Locate the cell with the specified text and output its (x, y) center coordinate. 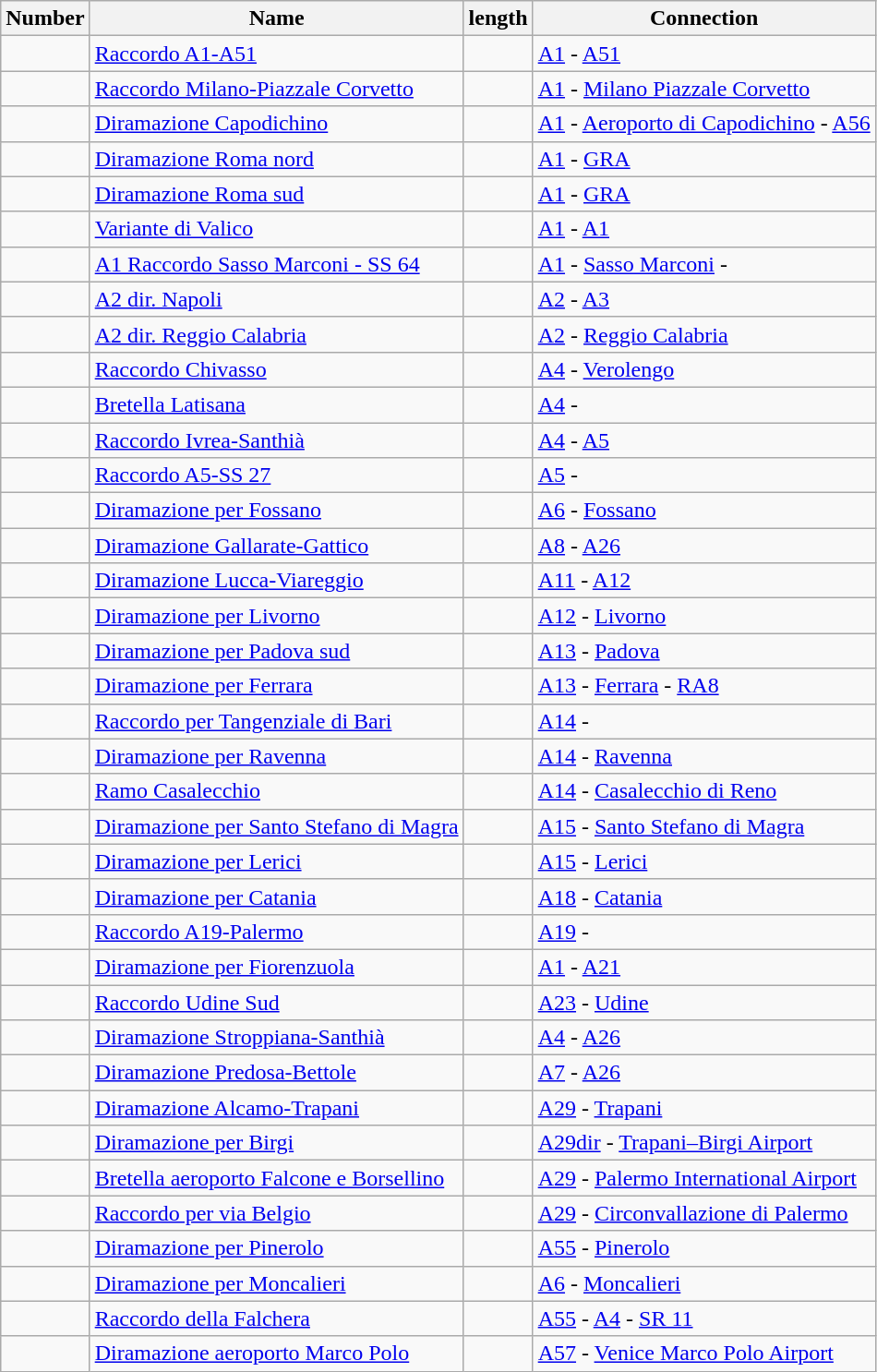
Connection (703, 18)
A2 dir. Napoli (277, 299)
Raccordo Ivrea-Santhià (277, 440)
A13 - Padova (703, 651)
A14 - (703, 721)
A1 - Sasso Marconi - (703, 264)
A2 - A3 (703, 299)
Diramazione per Fossano (277, 511)
A14 - Ravenna (703, 756)
A1 - Aeroporto di Capodichino - A56 (703, 124)
Number (45, 18)
A4 - Verolengo (703, 369)
Diramazione per Santo Stefano di Magra (277, 826)
A1 - Milano Piazzale Corvetto (703, 89)
A4 - (703, 404)
A19 - (703, 932)
length (499, 18)
Raccordo per via Belgio (277, 1213)
Diramazione per Padova sud (277, 651)
Raccordo Udine Sud (277, 1002)
Name (277, 18)
A29 - Palermo International Airport (703, 1178)
Diramazione per Moncalieri (277, 1283)
A1 - A51 (703, 54)
Raccordo A5-SS 27 (277, 475)
A23 - Udine (703, 1002)
Raccordo Chivasso (277, 369)
Diramazione Lucca-Viareggio (277, 581)
A13 - Ferrara - RA8 (703, 686)
Bretella aeroporto Falcone e Borsellino (277, 1178)
Raccordo A1-A51 (277, 54)
Raccordo A19-Palermo (277, 932)
Diramazione Capodichino (277, 124)
A2 dir. Reggio Calabria (277, 334)
A12 - Livorno (703, 616)
A18 - Catania (703, 897)
A4 - A26 (703, 1038)
Diramazione per Lerici (277, 861)
A1 - A21 (703, 967)
A55 - Pinerolo (703, 1248)
A15 - Santo Stefano di Magra (703, 826)
A29dir - Trapani–Birgi Airport (703, 1143)
A55 - A4 - SR 11 (703, 1318)
Raccordo Milano-Piazzale Corvetto (277, 89)
Diramazione per Birgi (277, 1143)
A6 - Fossano (703, 511)
A1 Raccordo Sasso Marconi - SS 64 (277, 264)
Diramazione Roma nord (277, 159)
Diramazione per Ferrara (277, 686)
A8 - A26 (703, 546)
Variante di Valico (277, 229)
A1 - A1 (703, 229)
Bretella Latisana (277, 404)
A11 - A12 (703, 581)
Raccordo per Tangenziale di Bari (277, 721)
Diramazione per Fiorenzuola (277, 967)
A57 - Venice Marco Polo Airport (703, 1354)
Diramazione Roma sud (277, 194)
Diramazione per Catania (277, 897)
A14 - Casalecchio di Reno (703, 791)
Diramazione aeroporto Marco Polo (277, 1354)
A29 - Trapani (703, 1108)
Diramazione Gallarate-Gattico (277, 546)
Diramazione per Livorno (277, 616)
A5 - (703, 475)
A2 - Reggio Calabria (703, 334)
Diramazione per Ravenna (277, 756)
A29 - Circonvallazione di Palermo (703, 1213)
Raccordo della Falchera (277, 1318)
A7 - A26 (703, 1073)
Ramo Casalecchio (277, 791)
Diramazione per Pinerolo (277, 1248)
A15 - Lerici (703, 861)
A6 - Moncalieri (703, 1283)
Diramazione Predosa-Bettole (277, 1073)
A4 - A5 (703, 440)
Diramazione Stroppiana-Santhià (277, 1038)
Diramazione Alcamo-Trapani (277, 1108)
